Search for the cell housing the specified text and yield its (X, Y) center coordinate. 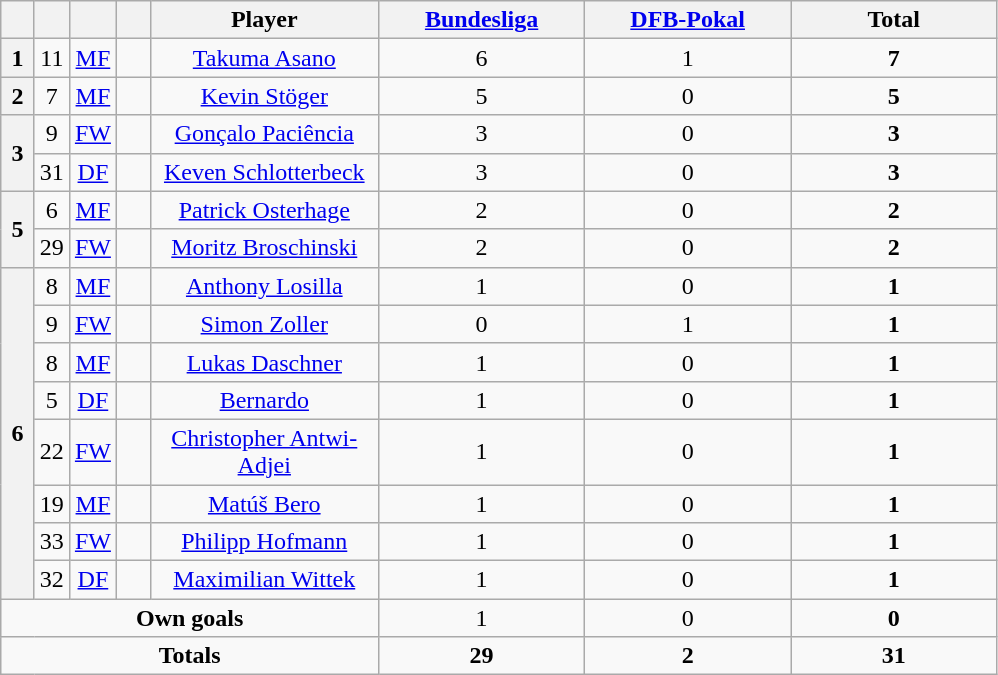
Patrick Osterhage (264, 210)
Simon Zoller (264, 324)
19 (52, 503)
11 (52, 58)
Bundesliga (482, 20)
Gonçalo Paciência (264, 134)
Anthony Losilla (264, 286)
Christopher Antwi-Adjei (264, 452)
Philipp Hofmann (264, 542)
Lukas Daschner (264, 362)
22 (52, 452)
DFB-Pokal (688, 20)
Player (264, 20)
Own goals (190, 618)
33 (52, 542)
Keven Schlotterbeck (264, 172)
Matúš Bero (264, 503)
Totals (190, 656)
Moritz Broschinski (264, 248)
Takuma Asano (264, 58)
Total (894, 20)
Bernardo (264, 400)
32 (52, 580)
Kevin Stöger (264, 96)
Maximilian Wittek (264, 580)
